Return the [X, Y] coordinate for the center point of the cell that contains the specified text.  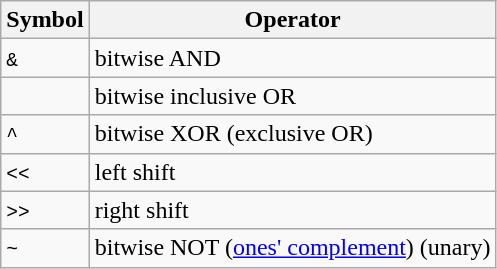
Symbol [45, 20]
bitwise NOT (ones' complement) (unary) [292, 248]
bitwise AND [292, 58]
<< [45, 172]
& [45, 58]
Operator [292, 20]
bitwise inclusive OR [292, 96]
^ [45, 134]
>> [45, 210]
~ [45, 248]
left shift [292, 172]
right shift [292, 210]
bitwise XOR (exclusive OR) [292, 134]
